Pinpoint the cell where the given text exists, returning its [x, y] midpoint coordinate. 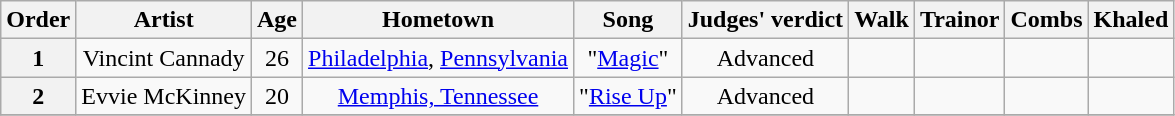
Age [276, 20]
Order [38, 20]
Walk [882, 20]
26 [276, 58]
Khaled [1131, 20]
Vincint Cannady [164, 58]
Judges' verdict [765, 20]
Evvie McKinney [164, 96]
Combs [1046, 20]
Trainor [960, 20]
2 [38, 96]
Memphis, Tennessee [438, 96]
Philadelphia, Pennsylvania [438, 58]
"Magic" [628, 58]
Song [628, 20]
1 [38, 58]
Artist [164, 20]
Hometown [438, 20]
"Rise Up" [628, 96]
20 [276, 96]
